Scan for the cell matching the given text and deliver its [x, y] coordinate at center. 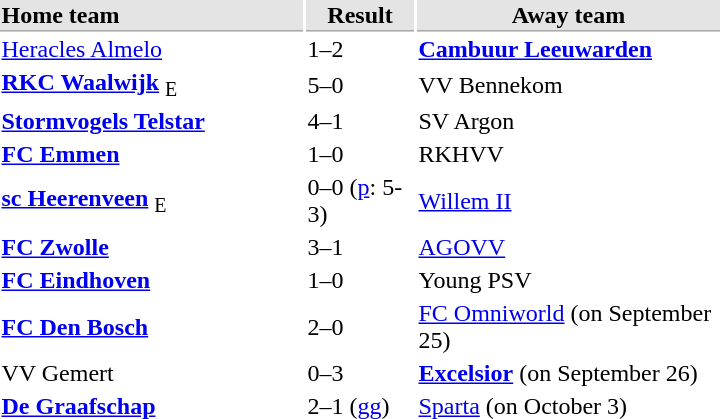
Result [360, 16]
Cambuur Leeuwarden [568, 49]
4–1 [360, 122]
FC Emmen [152, 155]
Away team [568, 16]
Heracles Almelo [152, 49]
RKC Waalwijk E [152, 86]
VV Bennekom [568, 86]
0–0 (p: 5-3) [360, 202]
FC Den Bosch [152, 328]
Excelsior (on September 26) [568, 374]
SV Argon [568, 122]
5–0 [360, 86]
FC Omniworld (on September 25) [568, 328]
FC Zwolle [152, 248]
Home team [152, 16]
0–3 [360, 374]
3–1 [360, 248]
Willem II [568, 202]
2–0 [360, 328]
AGOVV [568, 248]
Young PSV [568, 281]
FC Eindhoven [152, 281]
RKHVV [568, 155]
sc Heerenveen E [152, 202]
1–2 [360, 49]
VV Gemert [152, 374]
Stormvogels Telstar [152, 122]
